Return the (x, y) coordinate for the center point of the cell that contains the specified text.  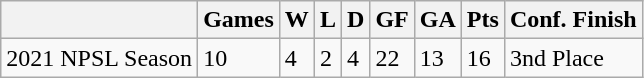
GF (392, 20)
13 (438, 58)
GA (438, 20)
L (328, 20)
2 (328, 58)
22 (392, 58)
16 (482, 58)
D (355, 20)
3nd Place (573, 58)
10 (239, 58)
Games (239, 20)
Pts (482, 20)
2021 NPSL Season (100, 58)
W (296, 20)
Conf. Finish (573, 20)
